Return (X, Y) of the center of cell containing provided text 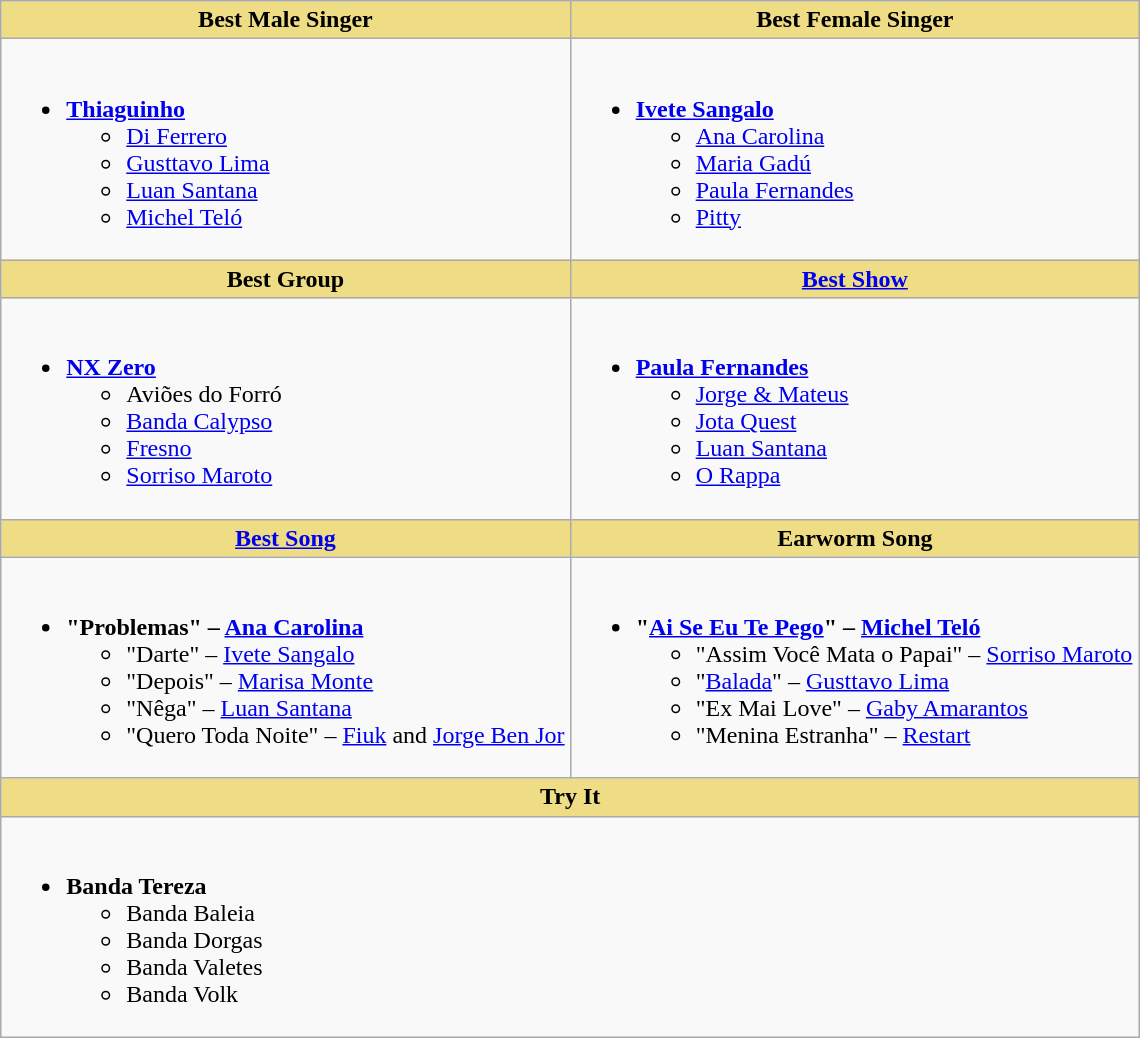
Best Show (854, 279)
NX ZeroAviões do ForróBanda CalypsoFresnoSorriso Maroto (286, 408)
Best Female Singer (854, 20)
Earworm Song (854, 538)
Paula FernandesJorge & MateusJota QuestLuan SantanaO Rappa (854, 408)
Best Group (286, 279)
Banda TerezaBanda BaleiaBanda DorgasBanda ValetesBanda Volk (570, 926)
"Problemas" – Ana Carolina"Darte" – Ivete Sangalo"Depois" – Marisa Monte"Nêga" – Luan Santana"Quero Toda Noite" – Fiuk and Jorge Ben Jor (286, 668)
Ivete SangaloAna CarolinaMaria GadúPaula FernandesPitty (854, 150)
Try It (570, 797)
Best Male Singer (286, 20)
ThiaguinhoDi FerreroGusttavo LimaLuan SantanaMichel Teló (286, 150)
Best Song (286, 538)
